Return (X, Y) of the center of cell containing provided text 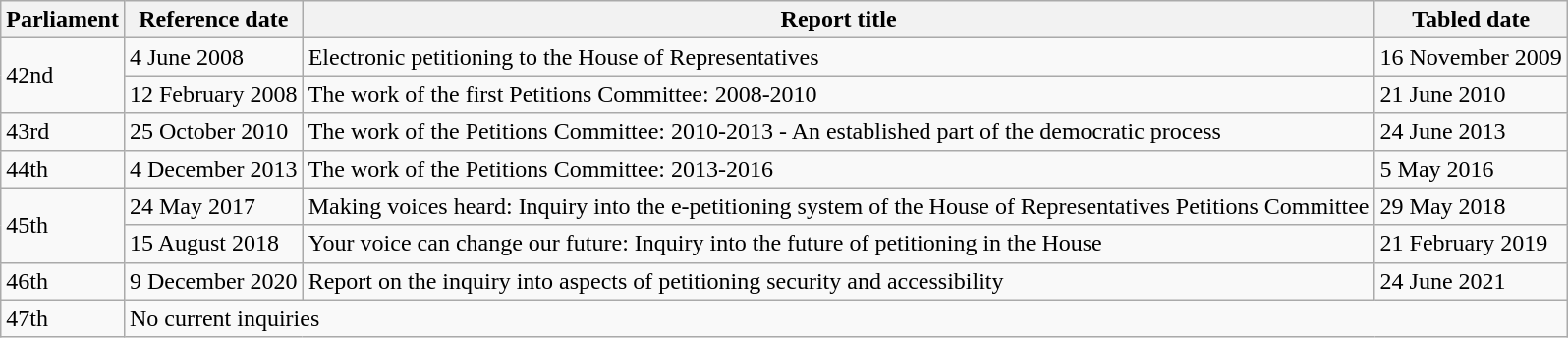
9 December 2020 (213, 281)
Parliament (63, 20)
5 May 2016 (1471, 169)
Report title (839, 20)
The work of the first Petitions Committee: 2008-2010 (839, 94)
45th (63, 225)
24 May 2017 (213, 206)
The work of the Petitions Committee: 2013-2016 (839, 169)
Report on the inquiry into aspects of petitioning security and accessibility (839, 281)
44th (63, 169)
Tabled date (1471, 20)
Reference date (213, 20)
Electronic petitioning to the House of Representatives (839, 57)
43rd (63, 132)
25 October 2010 (213, 132)
21 June 2010 (1471, 94)
Making voices heard: Inquiry into the e-petitioning system of the House of Representatives Petitions Committee (839, 206)
12 February 2008 (213, 94)
4 December 2013 (213, 169)
42nd (63, 76)
24 June 2021 (1471, 281)
47th (63, 318)
Your voice can change our future: Inquiry into the future of petitioning in the House (839, 244)
29 May 2018 (1471, 206)
21 February 2019 (1471, 244)
4 June 2008 (213, 57)
The work of the Petitions Committee: 2010-2013 - An established part of the democratic process (839, 132)
46th (63, 281)
24 June 2013 (1471, 132)
No current inquiries (845, 318)
16 November 2009 (1471, 57)
15 August 2018 (213, 244)
